Return the (X, Y) coordinate for the center point of the cell that contains the specified text.  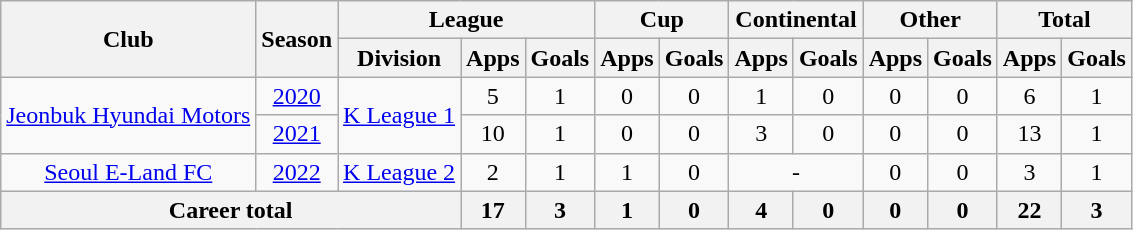
Season (297, 39)
6 (1029, 96)
Continental (796, 20)
4 (761, 210)
22 (1029, 210)
5 (493, 96)
2020 (297, 96)
Club (128, 39)
Seoul E-Land FC (128, 172)
Cup (662, 20)
- (796, 172)
League (466, 20)
Total (1064, 20)
K League 2 (400, 172)
K League 1 (400, 115)
10 (493, 134)
Career total (231, 210)
13 (1029, 134)
2021 (297, 134)
Other (930, 20)
Division (400, 58)
2 (493, 172)
17 (493, 210)
2022 (297, 172)
Jeonbuk Hyundai Motors (128, 115)
